Return the (X, Y) coordinate for the center point of the cell that contains the specified text.  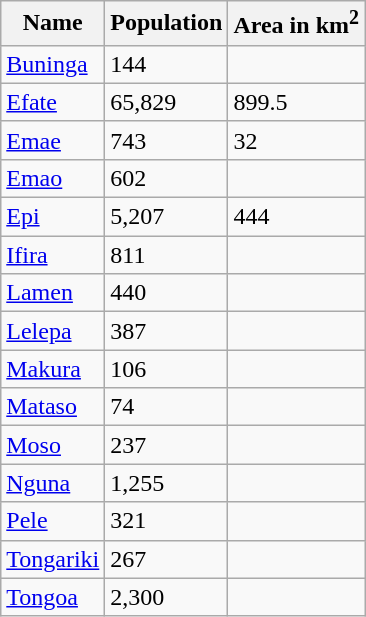
321 (166, 521)
Emae (53, 140)
Moso (53, 445)
Pele (53, 521)
106 (166, 369)
Tongoa (53, 597)
Efate (53, 102)
444 (296, 217)
Epi (53, 217)
144 (166, 64)
32 (296, 140)
811 (166, 255)
Population (166, 24)
237 (166, 445)
Name (53, 24)
Lelepa (53, 331)
1,255 (166, 483)
Mataso (53, 407)
Makura (53, 369)
65,829 (166, 102)
74 (166, 407)
Lamen (53, 293)
743 (166, 140)
Area in km2 (296, 24)
Tongariki (53, 559)
387 (166, 331)
899.5 (296, 102)
Emao (53, 178)
Ifira (53, 255)
267 (166, 559)
Nguna (53, 483)
Buninga (53, 64)
602 (166, 178)
440 (166, 293)
5,207 (166, 217)
2,300 (166, 597)
